Locate the cell with the specified text and output its [X, Y] center coordinate. 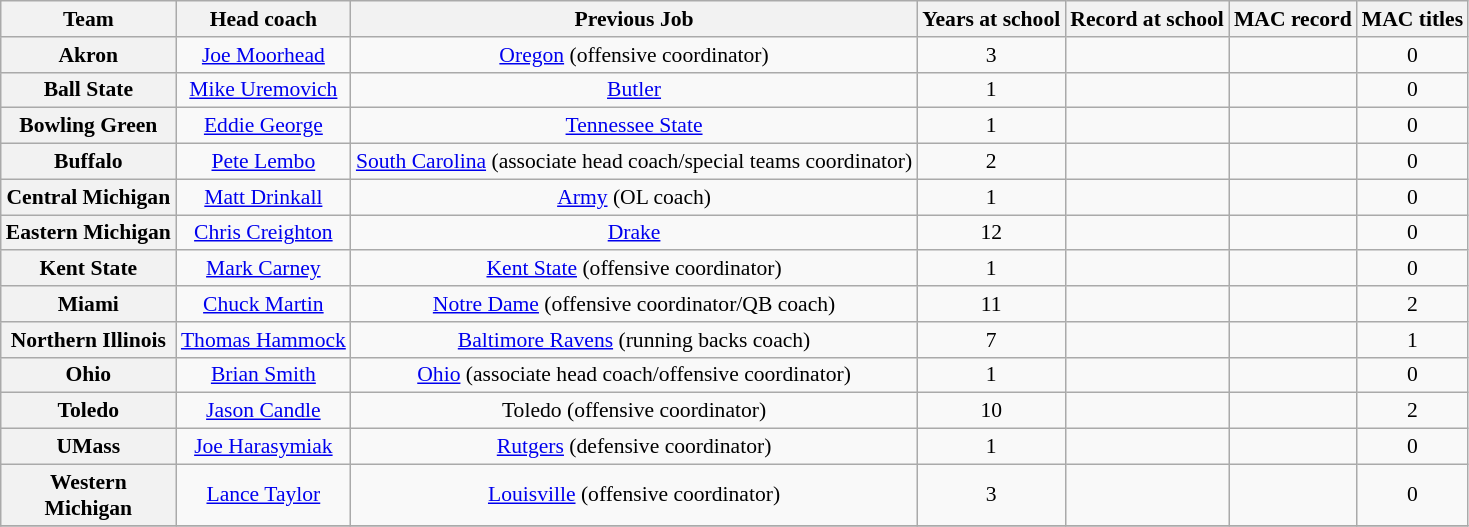
Notre Dame (offensive coordinator/QB coach) [634, 304]
MAC titles [1412, 19]
Ohio [88, 375]
Pete Lembo [264, 162]
Western Michigan [88, 494]
Mark Carney [264, 269]
Eddie George [264, 126]
Head coach [264, 19]
Mike Uremovich [264, 90]
Tennessee State [634, 126]
Northern Illinois [88, 340]
Eastern Michigan [88, 233]
MAC record [1293, 19]
Ball State [88, 90]
Louisville (offensive coordinator) [634, 494]
Joe Harasymiak [264, 447]
Baltimore Ravens (running backs coach) [634, 340]
Toledo (offensive coordinator) [634, 411]
Ohio (associate head coach/offensive coordinator) [634, 375]
Jason Candle [264, 411]
Brian Smith [264, 375]
11 [991, 304]
Previous Job [634, 19]
7 [991, 340]
UMass [88, 447]
Army (OL coach) [634, 197]
Kent State [88, 269]
Central Michigan [88, 197]
10 [991, 411]
Rutgers (defensive coordinator) [634, 447]
Team [88, 19]
Thomas Hammock [264, 340]
Matt Drinkall [264, 197]
Akron [88, 55]
Oregon (offensive coordinator) [634, 55]
Lance Taylor [264, 494]
Joe Moorhead [264, 55]
Bowling Green [88, 126]
Record at school [1147, 19]
Years at school [991, 19]
Drake [634, 233]
Chris Creighton [264, 233]
Kent State (offensive coordinator) [634, 269]
Chuck Martin [264, 304]
12 [991, 233]
Miami [88, 304]
Butler [634, 90]
Buffalo [88, 162]
South Carolina (associate head coach/special teams coordinator) [634, 162]
Toledo [88, 411]
